Identify which cell holds the provided text, then report its [x, y] central coordinate. 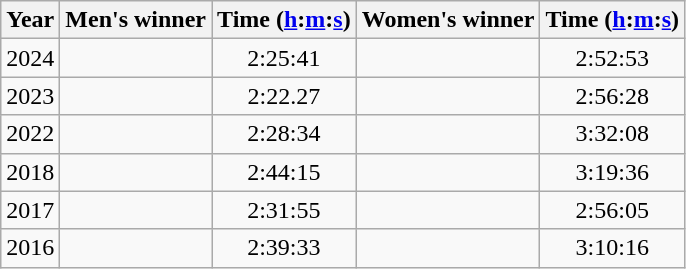
2022 [30, 134]
2017 [30, 210]
2:52:53 [612, 58]
2:25:41 [284, 58]
3:19:36 [612, 172]
2:56:05 [612, 210]
Women's winner [448, 20]
2:39:33 [284, 248]
3:32:08 [612, 134]
2:56:28 [612, 96]
3:10:16 [612, 248]
Year [30, 20]
2:31:55 [284, 210]
2018 [30, 172]
2016 [30, 248]
2:44:15 [284, 172]
2:22.27 [284, 96]
Men's winner [136, 20]
2024 [30, 58]
2023 [30, 96]
2:28:34 [284, 134]
